From the cell containing the given text, extract its center point as (x, y) coordinate. 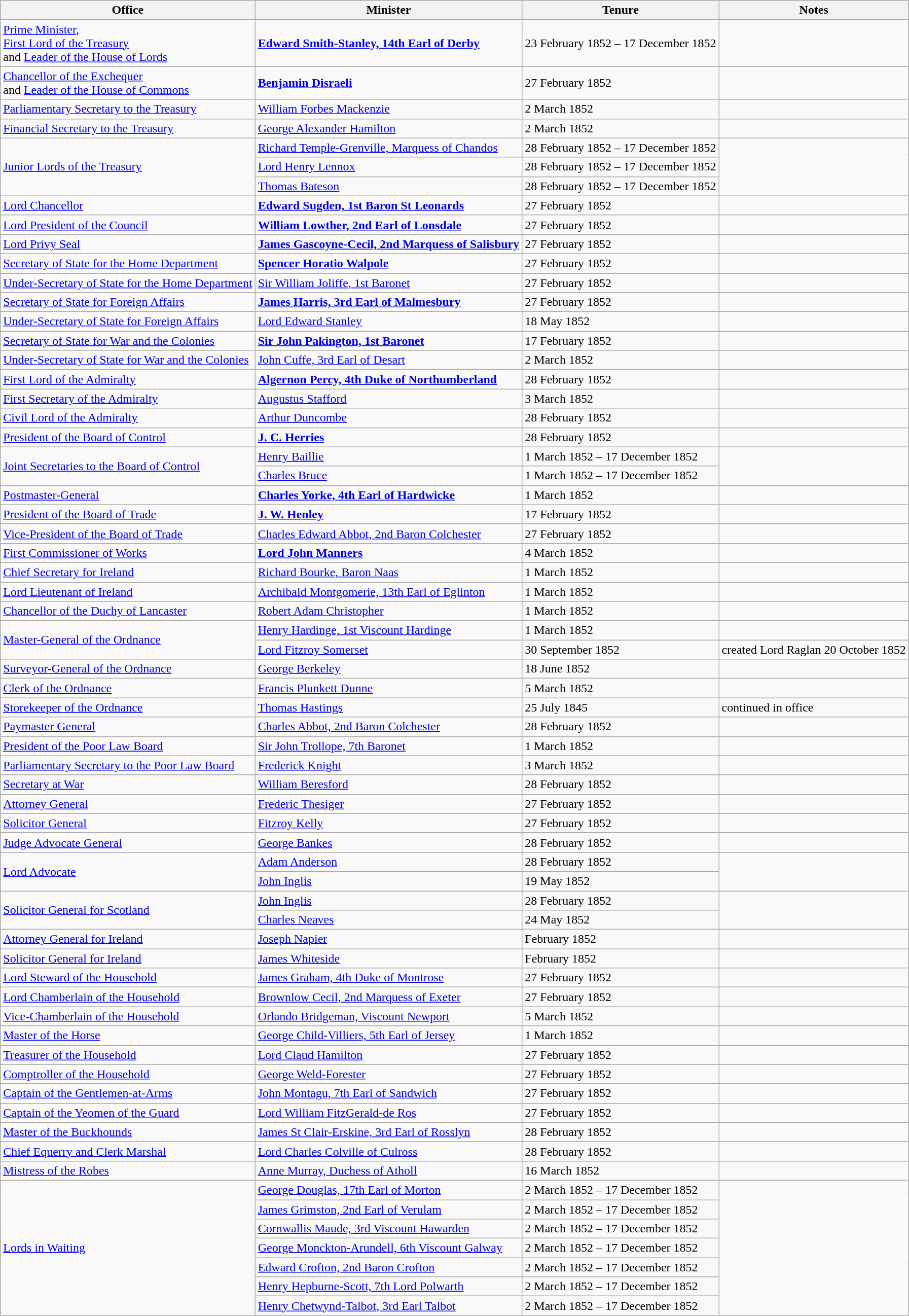
Brownlow Cecil, 2nd Marquess of Exeter (388, 997)
Captain of the Gentlemen-at-Arms (128, 1093)
Thomas Bateson (388, 186)
George Bankes (388, 842)
George Douglas, 17th Earl of Morton (388, 1190)
Anne Murray, Duchess of Atholl (388, 1170)
Master of the Horse (128, 1036)
George Child-Villiers, 5th Earl of Jersey (388, 1036)
Sir John Pakington, 1st Baronet (388, 341)
Captain of the Yeomen of the Guard (128, 1113)
Secretary of State for War and the Colonies (128, 341)
18 May 1852 (621, 322)
Solicitor General (128, 823)
Frederic Thesiger (388, 804)
Cornwallis Maude, 3rd Viscount Hawarden (388, 1229)
Under-Secretary of State for Foreign Affairs (128, 322)
Prime Minister,First Lord of the Treasuryand Leader of the House of Lords (128, 43)
Henry Chetwynd-Talbot, 3rd Earl Talbot (388, 1306)
James Harris, 3rd Earl of Malmesbury (388, 302)
George Weld-Forester (388, 1074)
Secretary of State for Foreign Affairs (128, 302)
Master-General of the Ordnance (128, 640)
Spencer Horatio Walpole (388, 263)
25 July 1845 (621, 707)
First Secretary of the Admiralty (128, 399)
First Commissioner of Works (128, 553)
John Montagu, 7th Earl of Sandwich (388, 1093)
John Cuffe, 3rd Earl of Desart (388, 360)
Lord President of the Council (128, 225)
Augustus Stafford (388, 399)
Joseph Napier (388, 939)
George Monckton-Arundell, 6th Viscount Galway (388, 1248)
Edward Crofton, 2nd Baron Crofton (388, 1267)
William Lowther, 2nd Earl of Lonsdale (388, 225)
23 February 1852 – 17 December 1852 (621, 43)
James Whiteside (388, 958)
Minister (388, 10)
Storekeeper of the Ordnance (128, 707)
James Gascoyne-Cecil, 2nd Marquess of Salisbury (388, 244)
18 June 1852 (621, 669)
Parliamentary Secretary to the Poor Law Board (128, 765)
Charles Neaves (388, 920)
Lord Edward Stanley (388, 322)
Vice-Chamberlain of the Household (128, 1016)
Under-Secretary of State for War and the Colonies (128, 360)
Master of the Buckhounds (128, 1132)
J. W. Henley (388, 514)
Lord William FitzGerald-de Ros (388, 1113)
Chief Equerry and Clerk Marshal (128, 1151)
Lord Chamberlain of the Household (128, 997)
Joint Secretaries to the Board of Control (128, 466)
Frederick Knight (388, 765)
J. C. Herries (388, 437)
Paymaster General (128, 727)
Robert Adam Christopher (388, 611)
Charles Edward Abbot, 2nd Baron Colchester (388, 533)
William Forbes Mackenzie (388, 109)
Adam Anderson (388, 862)
Benjamin Disraeli (388, 83)
Thomas Hastings (388, 707)
Sir John Trollope, 7th Baronet (388, 746)
Richard Bourke, Baron Naas (388, 572)
Lord Privy Seal (128, 244)
19 May 1852 (621, 881)
Mistress of the Robes (128, 1170)
Civil Lord of the Admiralty (128, 418)
Henry Baillie (388, 456)
Algernon Percy, 4th Duke of Northumberland (388, 379)
Lord Charles Colville of Culross (388, 1151)
Notes (814, 10)
Lord Claud Hamilton (388, 1055)
Lord Henry Lennox (388, 167)
Chancellor of the Duchy of Lancaster (128, 611)
First Lord of the Admiralty (128, 379)
Richard Temple-Grenville, Marquess of Chandos (388, 148)
Tenure (621, 10)
Lord Advocate (128, 871)
continued in office (814, 707)
16 March 1852 (621, 1170)
President of the Board of Control (128, 437)
James St Clair-Erskine, 3rd Earl of Rosslyn (388, 1132)
Francis Plunkett Dunne (388, 688)
Under-Secretary of State for the Home Department (128, 282)
Attorney General for Ireland (128, 939)
created Lord Raglan 20 October 1852 (814, 650)
Lord Lieutenant of Ireland (128, 592)
James Graham, 4th Duke of Montrose (388, 978)
Archibald Montgomerie, 13th Earl of Eglinton (388, 592)
Treasurer of the Household (128, 1055)
30 September 1852 (621, 650)
Judge Advocate General (128, 842)
Chancellor of the Exchequerand Leader of the House of Commons (128, 83)
Comptroller of the Household (128, 1074)
President of the Poor Law Board (128, 746)
George Berkeley (388, 669)
Secretary of State for the Home Department (128, 263)
Chief Secretary for Ireland (128, 572)
Edward Smith-Stanley, 14th Earl of Derby (388, 43)
Parliamentary Secretary to the Treasury (128, 109)
Lords in Waiting (128, 1248)
Lord Fitzroy Somerset (388, 650)
Surveyor-General of the Ordnance (128, 669)
Charles Bruce (388, 476)
Fitzroy Kelly (388, 823)
Orlando Bridgeman, Viscount Newport (388, 1016)
Clerk of the Ordnance (128, 688)
Lord Steward of the Household (128, 978)
Postmaster-General (128, 495)
Charles Yorke, 4th Earl of Hardwicke (388, 495)
Charles Abbot, 2nd Baron Colchester (388, 727)
Office (128, 10)
George Alexander Hamilton (388, 128)
William Beresford (388, 785)
Lord Chancellor (128, 205)
President of the Board of Trade (128, 514)
24 May 1852 (621, 920)
Solicitor General for Ireland (128, 958)
Sir William Joliffe, 1st Baronet (388, 282)
Henry Hardinge, 1st Viscount Hardinge (388, 630)
Attorney General (128, 804)
Henry Hepburne-Scott, 7th Lord Polwarth (388, 1287)
Lord John Manners (388, 553)
Vice-President of the Board of Trade (128, 533)
Solicitor General for Scotland (128, 910)
Financial Secretary to the Treasury (128, 128)
Edward Sugden, 1st Baron St Leonards (388, 205)
4 March 1852 (621, 553)
Secretary at War (128, 785)
James Grimston, 2nd Earl of Verulam (388, 1210)
Junior Lords of the Treasury (128, 167)
Arthur Duncombe (388, 418)
